Detect which cell encompasses the target text, then output its [X, Y] center coordinate. 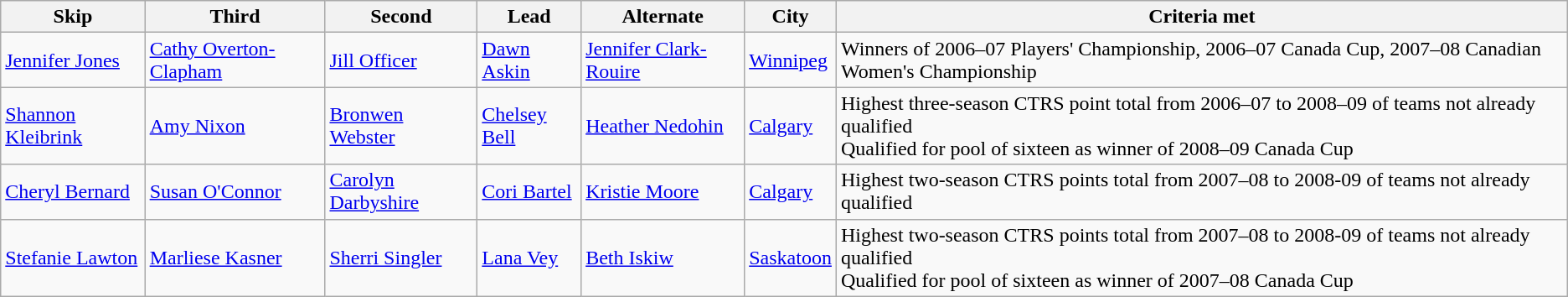
Alternate [663, 17]
Criteria met [1201, 17]
Stefanie Lawton [73, 258]
Heather Nedohin [663, 126]
Cheryl Bernard [73, 191]
Dawn Askin [529, 60]
Jennifer Clark-Rouire [663, 60]
Shannon Kleibrink [73, 126]
Third [235, 17]
Winners of 2006–07 Players' Championship, 2006–07 Canada Cup, 2007–08 Canadian Women's Championship [1201, 60]
City [791, 17]
Marliese Kasner [235, 258]
Bronwen Webster [401, 126]
Second [401, 17]
Saskatoon [791, 258]
Jennifer Jones [73, 60]
Kristie Moore [663, 191]
Skip [73, 17]
Lana Vey [529, 258]
Carolyn Darbyshire [401, 191]
Sherri Singler [401, 258]
Cathy Overton-Clapham [235, 60]
Lead [529, 17]
Highest two-season CTRS points total from 2007–08 to 2008-09 of teams not already qualified [1201, 191]
Amy Nixon [235, 126]
Cori Bartel [529, 191]
Winnipeg [791, 60]
Beth Iskiw [663, 258]
Susan O'Connor [235, 191]
Jill Officer [401, 60]
Chelsey Bell [529, 126]
